Return (X, Y) of the center of cell containing provided text 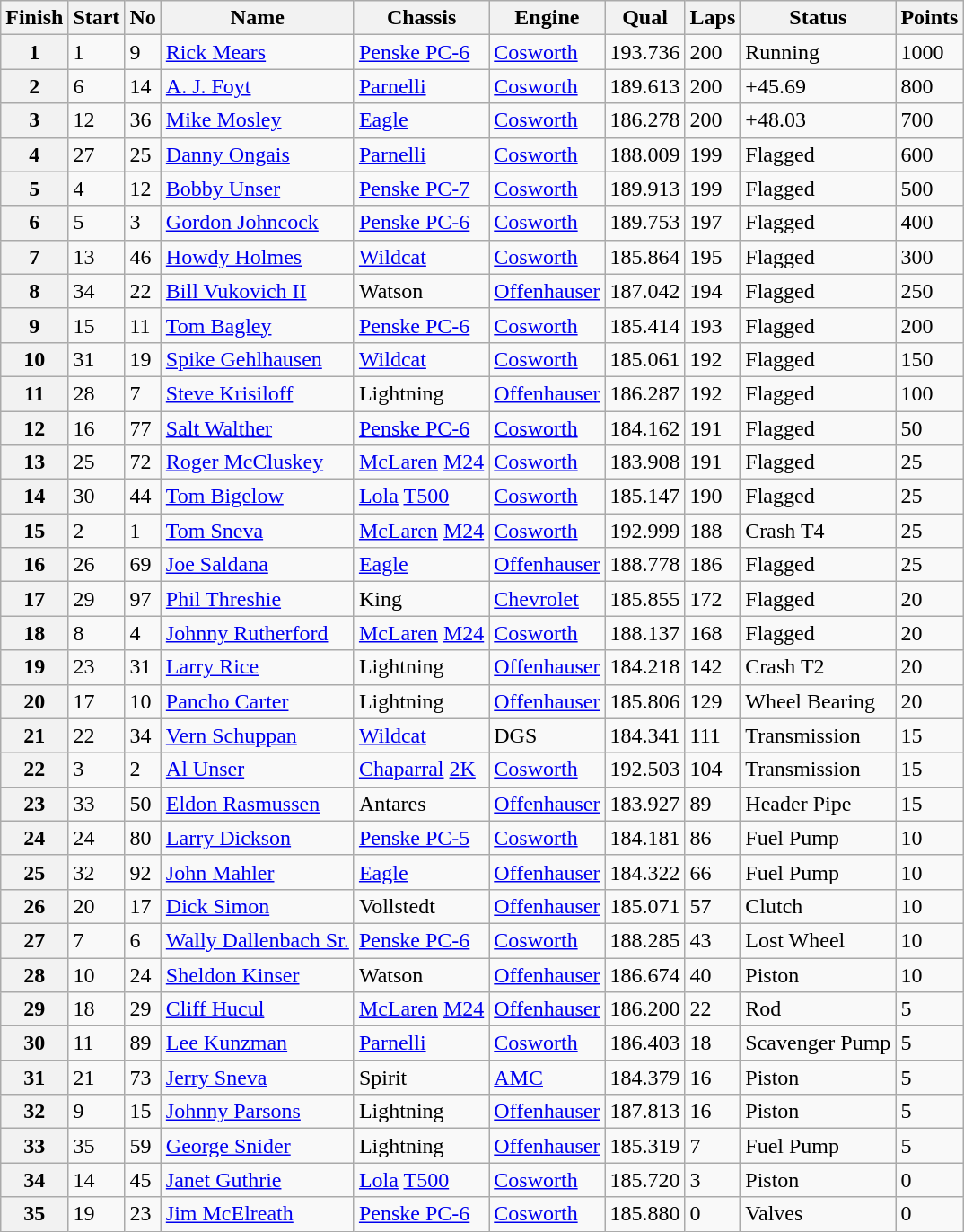
Bill Vukovich II (257, 291)
Roger McCluskey (257, 462)
700 (930, 120)
Rod (819, 1009)
193.736 (644, 52)
Points (930, 18)
Chevrolet (548, 599)
1000 (930, 52)
Spike Gehlhausen (257, 359)
183.908 (644, 462)
Sheldon Kinser (257, 974)
185.720 (644, 1180)
Al Unser (257, 770)
66 (713, 872)
186.403 (644, 1043)
Vern Schuppan (257, 735)
Wally Dallenbach Sr. (257, 940)
+45.69 (819, 86)
168 (713, 633)
184.379 (644, 1078)
250 (930, 291)
185.864 (644, 257)
186.278 (644, 120)
186.287 (644, 393)
Jim McElreath (257, 1214)
Joe Saldana (257, 565)
Header Pipe (819, 804)
Start (97, 18)
185.806 (644, 701)
Mike Mosley (257, 120)
185.071 (644, 906)
86 (713, 838)
Penske PC-5 (421, 838)
Wheel Bearing (819, 701)
400 (930, 223)
300 (930, 257)
188 (713, 531)
Tom Bagley (257, 325)
500 (930, 189)
185.880 (644, 1214)
187.042 (644, 291)
Vollstedt (421, 906)
184.181 (644, 838)
190 (713, 497)
185.414 (644, 325)
185.061 (644, 359)
142 (713, 667)
800 (930, 86)
104 (713, 770)
Danny Ongais (257, 154)
Scavenger Pump (819, 1043)
Larry Rice (257, 667)
Finish (34, 18)
97 (143, 599)
Tom Bigelow (257, 497)
Valves (819, 1214)
184.322 (644, 872)
189.753 (644, 223)
59 (143, 1146)
184.218 (644, 667)
Howdy Holmes (257, 257)
186.674 (644, 974)
600 (930, 154)
72 (143, 462)
Tom Sneva (257, 531)
69 (143, 565)
Johnny Rutherford (257, 633)
80 (143, 838)
185.147 (644, 497)
77 (143, 428)
Status (819, 18)
DGS (548, 735)
44 (143, 497)
36 (143, 120)
Name (257, 18)
186 (713, 565)
192.503 (644, 770)
Larry Dickson (257, 838)
John Mahler (257, 872)
194 (713, 291)
+48.03 (819, 120)
197 (713, 223)
A. J. Foyt (257, 86)
King (421, 599)
Jerry Sneva (257, 1078)
Dick Simon (257, 906)
188.285 (644, 940)
184.162 (644, 428)
57 (713, 906)
Crash T2 (819, 667)
188.009 (644, 154)
Phil Threshie (257, 599)
192.999 (644, 531)
188.778 (644, 565)
Pancho Carter (257, 701)
Steve Krisiloff (257, 393)
185.319 (644, 1146)
188.137 (644, 633)
46 (143, 257)
Penske PC-7 (421, 189)
187.813 (644, 1112)
Lee Kunzman (257, 1043)
186.200 (644, 1009)
Clutch (819, 906)
189.913 (644, 189)
Eldon Rasmussen (257, 804)
129 (713, 701)
195 (713, 257)
92 (143, 872)
Crash T4 (819, 531)
189.613 (644, 86)
40 (713, 974)
Salt Walther (257, 428)
Chassis (421, 18)
100 (930, 393)
Chaparral 2K (421, 770)
184.341 (644, 735)
111 (713, 735)
AMC (548, 1078)
150 (930, 359)
185.855 (644, 599)
Johnny Parsons (257, 1112)
Running (819, 52)
183.927 (644, 804)
Engine (548, 18)
45 (143, 1180)
Cliff Hucul (257, 1009)
Rick Mears (257, 52)
Spirit (421, 1078)
43 (713, 940)
No (143, 18)
193 (713, 325)
George Snider (257, 1146)
172 (713, 599)
Lost Wheel (819, 940)
Janet Guthrie (257, 1180)
Laps (713, 18)
Gordon Johncock (257, 223)
Antares (421, 804)
Bobby Unser (257, 189)
Qual (644, 18)
73 (143, 1078)
